Search for the cell housing the specified text and yield its [X, Y] center coordinate. 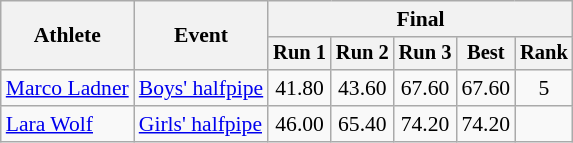
Final [420, 19]
Event [202, 36]
41.80 [300, 88]
Girls' halfpipe [202, 124]
65.40 [362, 124]
Best [486, 54]
Run 2 [362, 54]
Lara Wolf [68, 124]
43.60 [362, 88]
Run 3 [426, 54]
Run 1 [300, 54]
Rank [544, 54]
Marco Ladner [68, 88]
5 [544, 88]
Athlete [68, 36]
46.00 [300, 124]
Boys' halfpipe [202, 88]
